From the cell containing the given text, extract its center point as [x, y] coordinate. 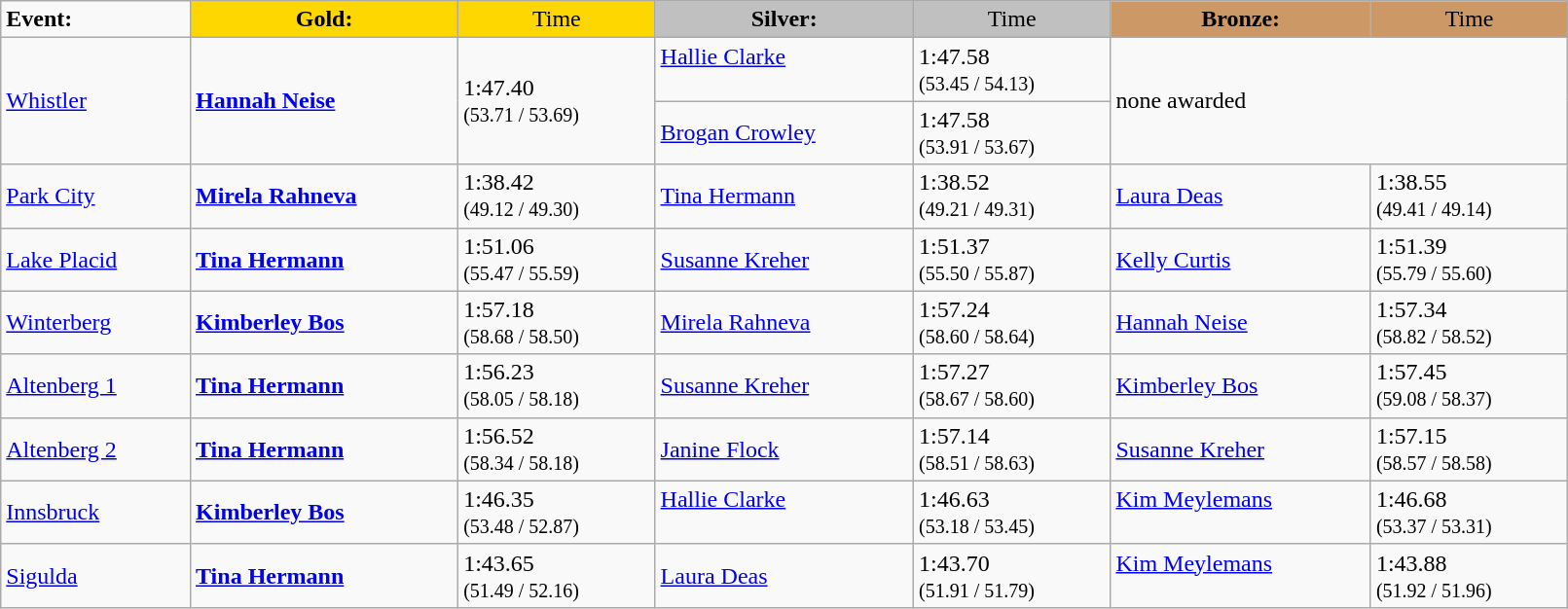
Kelly Curtis [1240, 259]
1:43.70(51.91 / 51.79) [1011, 576]
1:43.88(51.92 / 51.96) [1469, 576]
Sigulda [95, 576]
1:57.14(58.51 / 58.63) [1011, 449]
Whistler [95, 101]
1:51.06(55.47 / 55.59) [557, 259]
1:38.55(49.41 / 49.14) [1469, 197]
1:56.52(58.34 / 58.18) [557, 449]
1:56.23(58.05 / 58.18) [557, 385]
Silver: [784, 19]
Innsbruck [95, 512]
1:47.40(53.71 / 53.69) [557, 101]
1:57.27(58.67 / 58.60) [1011, 385]
Altenberg 2 [95, 449]
1:38.52(49.21 / 49.31) [1011, 197]
Altenberg 1 [95, 385]
Bronze: [1240, 19]
1:57.24(58.60 / 58.64) [1011, 323]
1:46.63(53.18 / 53.45) [1011, 512]
1:57.45(59.08 / 58.37) [1469, 385]
1:47.58(53.91 / 53.67) [1011, 132]
1:43.65(51.49 / 52.16) [557, 576]
Event: [95, 19]
1:46.68(53.37 / 53.31) [1469, 512]
Winterberg [95, 323]
1:38.42(49.12 / 49.30) [557, 197]
Gold: [325, 19]
Park City [95, 197]
1:46.35(53.48 / 52.87) [557, 512]
1:57.34(58.82 / 58.52) [1469, 323]
Brogan Crowley [784, 132]
1:57.15(58.57 / 58.58) [1469, 449]
1:47.58(53.45 / 54.13) [1011, 70]
1:51.39(55.79 / 55.60) [1469, 259]
1:57.18(58.68 / 58.50) [557, 323]
Lake Placid [95, 259]
1:51.37(55.50 / 55.87) [1011, 259]
none awarded [1339, 101]
Janine Flock [784, 449]
